Capture the cell that displays the provided text and extract its [x, y] central coordinate. 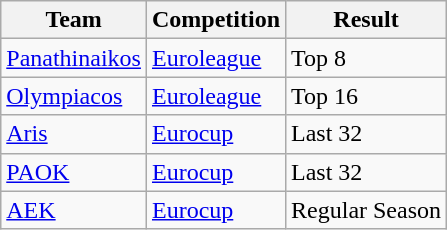
AEK [74, 210]
Top 16 [366, 96]
PAOK [74, 172]
Olympiacos [74, 96]
Panathinaikos [74, 58]
Result [366, 20]
Aris [74, 134]
Regular Season [366, 210]
Top 8 [366, 58]
Team [74, 20]
Competition [216, 20]
